For the text-containing cell, return its midpoint in [X, Y] coordinate format. 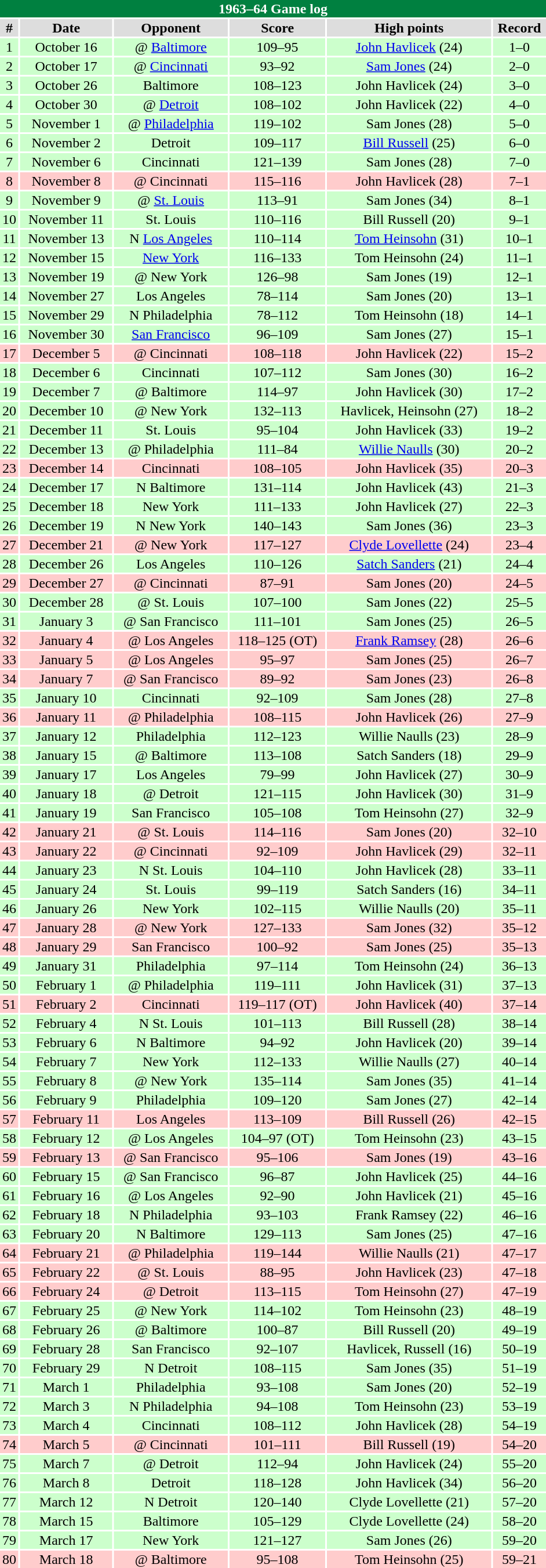
47–19 [519, 1291]
Sam Jones (32) [409, 928]
February 7 [66, 1062]
January 24 [66, 889]
109–95 [277, 47]
November 6 [66, 162]
6 [9, 143]
73 [9, 1425]
95–106 [277, 1157]
43–16 [519, 1157]
October 30 [66, 104]
93–103 [277, 1215]
114–97 [277, 392]
48 [9, 947]
37 [9, 736]
12 [9, 258]
February 11 [66, 1119]
100–92 [277, 947]
Bill Russell (25) [409, 143]
70 [9, 1368]
Sam Jones (36) [409, 526]
131–114 [277, 487]
26 [9, 526]
21–3 [519, 487]
Score [277, 28]
Opponent [170, 28]
36 [9, 717]
56–20 [519, 1483]
17 [9, 353]
111–133 [277, 506]
69 [9, 1349]
Satch Sanders (21) [409, 564]
January 29 [66, 947]
93–92 [277, 66]
113–108 [277, 755]
John Havlicek (43) [409, 487]
79–99 [277, 774]
February 24 [66, 1291]
71 [9, 1387]
December 19 [66, 526]
26–6 [519, 640]
112–94 [277, 1464]
34 [9, 679]
104–110 [277, 870]
108–118 [277, 353]
Sam Jones (22) [409, 602]
Sam Jones (23) [409, 679]
54 [9, 1062]
2–0 [519, 66]
107–100 [277, 602]
March 18 [66, 1559]
John Havlicek (31) [409, 985]
8 [9, 181]
53–19 [519, 1406]
17–2 [519, 392]
39 [9, 774]
57 [9, 1119]
Satch Sanders (18) [409, 755]
45–16 [519, 1196]
79 [9, 1540]
115–116 [277, 181]
March 7 [66, 1464]
140–143 [277, 526]
N Los Angeles [170, 238]
January 5 [66, 660]
22–3 [519, 506]
94–92 [277, 1042]
November 29 [66, 315]
20 [9, 411]
47–16 [519, 1234]
31 [9, 621]
101–113 [277, 1023]
Willie Naulls (20) [409, 908]
89–92 [277, 679]
26–5 [519, 621]
26–7 [519, 660]
March 15 [66, 1521]
35–11 [519, 908]
December 26 [66, 564]
121–115 [277, 794]
October 16 [66, 47]
52–19 [519, 1387]
129–113 [277, 1234]
87–91 [277, 583]
9–1 [519, 219]
46 [9, 908]
11 [9, 238]
60 [9, 1176]
50 [9, 985]
March 1 [66, 1387]
December 18 [66, 506]
Sam Jones (26) [409, 1540]
41–14 [519, 1081]
45 [9, 889]
37–14 [519, 1004]
Date [66, 28]
32–11 [519, 851]
12–1 [519, 277]
Willie Naulls (30) [409, 449]
24–4 [519, 564]
18 [9, 372]
49–19 [519, 1330]
78–112 [277, 315]
John Havlicek (20) [409, 1042]
27–9 [519, 717]
121–127 [277, 1540]
96–87 [277, 1176]
January 4 [66, 640]
95–97 [277, 660]
120–140 [277, 1502]
February 13 [66, 1157]
43 [9, 851]
February 28 [66, 1349]
7 [9, 162]
Havlicek, Russell (16) [409, 1349]
112–133 [277, 1062]
112–123 [277, 736]
Sam Jones (30) [409, 372]
February 8 [66, 1081]
Willie Naulls (27) [409, 1062]
49 [9, 966]
33–11 [519, 870]
February 15 [66, 1176]
January 18 [66, 794]
January 22 [66, 851]
33 [9, 660]
February 18 [66, 1215]
109–120 [277, 1100]
119–117 (OT) [277, 1004]
October 26 [66, 85]
108–105 [277, 468]
53 [9, 1042]
February 6 [66, 1042]
38 [9, 755]
Sam Jones (34) [409, 200]
January 17 [66, 774]
110–126 [277, 564]
119–144 [277, 1253]
January 10 [66, 698]
High points [409, 28]
John Havlicek (35) [409, 468]
41 [9, 813]
November 15 [66, 258]
118–125 (OT) [277, 640]
February 25 [66, 1310]
78–114 [277, 296]
John Havlicek (26) [409, 717]
54–20 [519, 1444]
126–98 [277, 277]
119–111 [277, 985]
63 [9, 1234]
108–123 [277, 85]
15 [9, 315]
Willie Naulls (23) [409, 736]
32 [9, 640]
99–119 [277, 889]
47–18 [519, 1272]
23–4 [519, 545]
March 4 [66, 1425]
18–2 [519, 411]
February 21 [66, 1253]
Sam Jones (24) [409, 66]
Havlicek, Heinsohn (27) [409, 411]
46–16 [519, 1215]
38–14 [519, 1023]
66 [9, 1291]
Satch Sanders (16) [409, 889]
December 11 [66, 430]
121–139 [277, 162]
95–108 [277, 1559]
28 [9, 564]
108–102 [277, 104]
25–5 [519, 602]
January 28 [66, 928]
54–19 [519, 1425]
16–2 [519, 372]
108–112 [277, 1425]
7–1 [519, 181]
November 30 [66, 334]
77 [9, 1502]
32–9 [519, 813]
19–2 [519, 430]
42–14 [519, 1100]
80 [9, 1559]
32–10 [519, 832]
104–97 (OT) [277, 1138]
Frank Ramsey (28) [409, 640]
61 [9, 1196]
February 12 [66, 1138]
January 26 [66, 908]
14 [9, 296]
34–11 [519, 889]
3 [9, 85]
January 31 [66, 966]
November 27 [66, 296]
76 [9, 1483]
November 19 [66, 277]
14–1 [519, 315]
39–14 [519, 1042]
February 26 [66, 1330]
110–114 [277, 238]
Frank Ramsey (22) [409, 1215]
29–9 [519, 755]
March 8 [66, 1483]
118–128 [277, 1483]
8–1 [519, 200]
November 11 [66, 219]
56 [9, 1100]
114–102 [277, 1310]
119–102 [277, 124]
62 [9, 1215]
96–109 [277, 334]
58–20 [519, 1521]
26–8 [519, 679]
December 27 [66, 583]
78 [9, 1521]
# [9, 28]
7–0 [519, 162]
35–13 [519, 947]
22 [9, 449]
44–16 [519, 1176]
47–17 [519, 1253]
92–107 [277, 1349]
11–1 [519, 258]
25 [9, 506]
94–108 [277, 1406]
57–20 [519, 1502]
52 [9, 1023]
5–0 [519, 124]
1–0 [519, 47]
N New York [170, 526]
127–133 [277, 928]
23 [9, 468]
November 13 [66, 238]
Record [519, 28]
64 [9, 1253]
30 [9, 602]
John Havlicek (25) [409, 1176]
27 [9, 545]
51–19 [519, 1368]
15–2 [519, 353]
January 23 [66, 870]
40 [9, 794]
88–95 [277, 1272]
40–14 [519, 1062]
January 7 [66, 679]
John Havlicek (34) [409, 1483]
Tom Heinsohn (25) [409, 1559]
13 [9, 277]
February 1 [66, 985]
117–127 [277, 545]
December 17 [66, 487]
4–0 [519, 104]
John Havlicek (21) [409, 1196]
9 [9, 200]
December 21 [66, 545]
4 [9, 104]
24 [9, 487]
113–109 [277, 1119]
58 [9, 1138]
31–9 [519, 794]
65 [9, 1272]
20–2 [519, 449]
December 13 [66, 449]
January 11 [66, 717]
42 [9, 832]
March 3 [66, 1406]
113–115 [277, 1291]
47 [9, 928]
Bill Russell (28) [409, 1023]
67 [9, 1310]
February 22 [66, 1272]
5 [9, 124]
93–108 [277, 1387]
107–112 [277, 372]
John Havlicek (33) [409, 430]
10–1 [519, 238]
30–9 [519, 774]
24–5 [519, 583]
February 20 [66, 1234]
John Havlicek (40) [409, 1004]
Bill Russell (19) [409, 1444]
97–114 [277, 966]
November 8 [66, 181]
15–1 [519, 334]
19 [9, 392]
January 15 [66, 755]
105–108 [277, 813]
John Havlicek (29) [409, 851]
51 [9, 1004]
November 2 [66, 143]
28–9 [519, 736]
35 [9, 698]
42–15 [519, 1119]
Willie Naulls (21) [409, 1253]
1963–64 Game log [273, 9]
135–114 [277, 1081]
23–3 [519, 526]
132–113 [277, 411]
November 1 [66, 124]
59–20 [519, 1540]
21 [9, 430]
50–19 [519, 1349]
February 2 [66, 1004]
74 [9, 1444]
59–21 [519, 1559]
December 28 [66, 602]
55 [9, 1081]
72 [9, 1406]
95–104 [277, 430]
116–133 [277, 258]
111–101 [277, 621]
55–20 [519, 1464]
February 16 [66, 1196]
December 6 [66, 372]
20–3 [519, 468]
February 9 [66, 1100]
13–1 [519, 296]
102–115 [277, 908]
44 [9, 870]
February 4 [66, 1023]
48–19 [519, 1310]
John Havlicek (23) [409, 1272]
10 [9, 219]
December 10 [66, 411]
Tom Heinsohn (31) [409, 238]
February 29 [66, 1368]
January 12 [66, 736]
March 17 [66, 1540]
January 21 [66, 832]
113–91 [277, 200]
Tom Heinsohn (18) [409, 315]
March 12 [66, 1502]
6–0 [519, 143]
111–84 [277, 449]
December 14 [66, 468]
29 [9, 583]
59 [9, 1157]
37–13 [519, 985]
March 5 [66, 1444]
November 9 [66, 200]
December 5 [66, 353]
110–116 [277, 219]
75 [9, 1464]
1 [9, 47]
36–13 [519, 966]
3–0 [519, 85]
105–129 [277, 1521]
68 [9, 1330]
January 3 [66, 621]
October 17 [66, 66]
2 [9, 66]
101–111 [277, 1444]
92–90 [277, 1196]
Bill Russell (26) [409, 1119]
43–15 [519, 1138]
109–117 [277, 143]
December 7 [66, 392]
100–87 [277, 1330]
16 [9, 334]
35–12 [519, 928]
114–116 [277, 832]
27–8 [519, 698]
Clyde Lovellette (21) [409, 1502]
January 19 [66, 813]
